Return [x, y] of the center of cell containing provided text 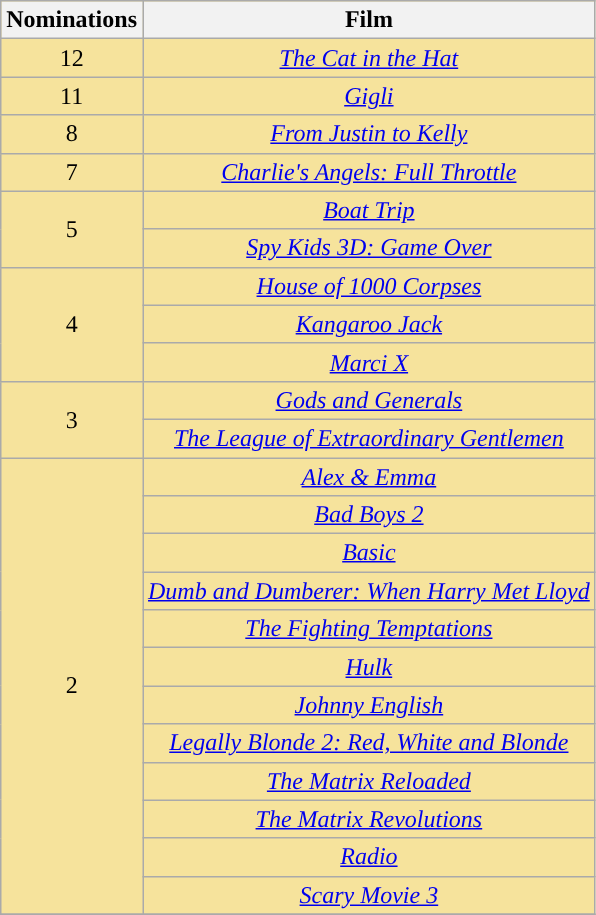
Hulk [368, 667]
Gods and Generals [368, 400]
Kangaroo Jack [368, 324]
Spy Kids 3D: Game Over [368, 248]
Legally Blonde 2: Red, White and Blonde [368, 743]
The Cat in the Hat [368, 58]
Scary Movie 3 [368, 895]
Nominations [72, 20]
From Justin to Kelly [368, 134]
3 [72, 419]
Alex & Emma [368, 477]
7 [72, 172]
Film [368, 20]
4 [72, 324]
The League of Extraordinary Gentlemen [368, 438]
Boat Trip [368, 210]
House of 1000 Corpses [368, 286]
The Matrix Reloaded [368, 781]
The Matrix Revolutions [368, 819]
The Fighting Temptations [368, 629]
Johnny English [368, 705]
Dumb and Dumberer: When Harry Met Lloyd [368, 591]
11 [72, 96]
8 [72, 134]
2 [72, 686]
Bad Boys 2 [368, 515]
Marci X [368, 362]
Basic [368, 553]
Radio [368, 857]
Gigli [368, 96]
12 [72, 58]
5 [72, 229]
Charlie's Angels: Full Throttle [368, 172]
